Locate the cell with the specified text and output its (X, Y) center coordinate. 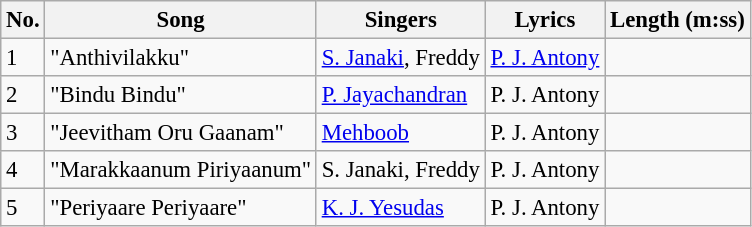
5 (23, 208)
Lyrics (544, 20)
"Periyaare Periyaare" (181, 208)
Length (m:ss) (678, 20)
Singers (400, 20)
"Bindu Bindu" (181, 95)
"Marakkaanum Piriyaanum" (181, 170)
3 (23, 133)
Song (181, 20)
P. Jayachandran (400, 95)
No. (23, 20)
4 (23, 170)
2 (23, 95)
"Jeevitham Oru Gaanam" (181, 133)
K. J. Yesudas (400, 208)
1 (23, 58)
"Anthivilakku" (181, 58)
Mehboob (400, 133)
